Return [X, Y] of the center of cell containing provided text 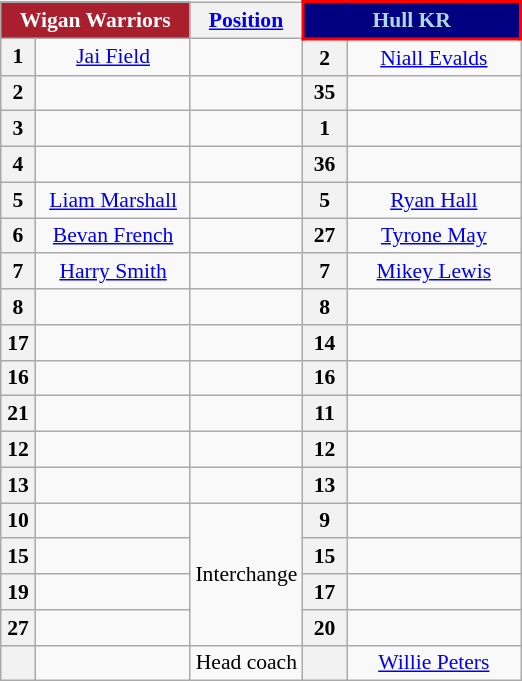
9 [324, 521]
Niall Evalds [434, 57]
Position [246, 20]
Willie Peters [434, 663]
36 [324, 165]
Interchange [246, 574]
3 [18, 129]
Head coach [246, 663]
20 [324, 628]
6 [18, 236]
14 [324, 343]
Wigan Warriors [95, 20]
19 [18, 592]
4 [18, 165]
Ryan Hall [434, 200]
35 [324, 93]
21 [18, 414]
Hull KR [412, 20]
11 [324, 414]
10 [18, 521]
Harry Smith [114, 272]
Bevan French [114, 236]
Tyrone May [434, 236]
Liam Marshall [114, 200]
Mikey Lewis [434, 272]
Jai Field [114, 57]
